Pinpoint the cell where the given text exists, returning its (X, Y) midpoint coordinate. 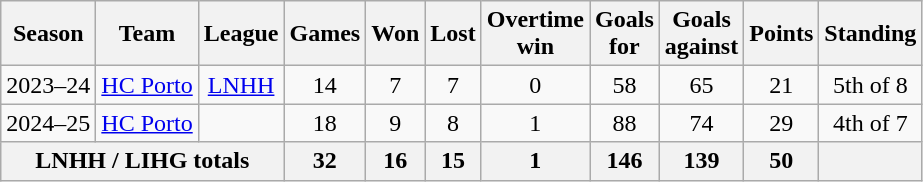
Team (147, 34)
2024–25 (48, 123)
Goalsfor (625, 34)
Season (48, 34)
League (241, 34)
2023–24 (48, 85)
5th of 8 (870, 85)
LNHH / LIHG totals (142, 161)
Points (782, 34)
65 (701, 85)
88 (625, 123)
Lost (453, 34)
Games (325, 34)
Overtimewin (535, 34)
21 (782, 85)
Won (396, 34)
LNHH (241, 85)
58 (625, 85)
4th of 7 (870, 123)
29 (782, 123)
139 (701, 161)
146 (625, 161)
8 (453, 123)
74 (701, 123)
50 (782, 161)
9 (396, 123)
0 (535, 85)
Standing (870, 34)
14 (325, 85)
32 (325, 161)
15 (453, 161)
Goalsagainst (701, 34)
18 (325, 123)
16 (396, 161)
